Search for the cell housing the specified text and yield its [x, y] center coordinate. 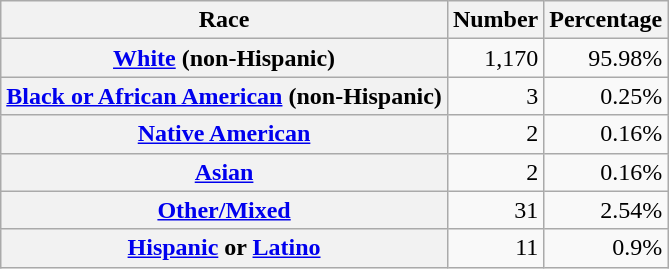
0.25% [606, 96]
3 [495, 96]
Percentage [606, 20]
White (non-Hispanic) [224, 58]
2.54% [606, 210]
Number [495, 20]
1,170 [495, 58]
31 [495, 210]
95.98% [606, 58]
Black or African American (non-Hispanic) [224, 96]
11 [495, 248]
Hispanic or Latino [224, 248]
Race [224, 20]
Asian [224, 172]
0.9% [606, 248]
Other/Mixed [224, 210]
Native American [224, 134]
